Search for the cell housing the specified text and yield its [X, Y] center coordinate. 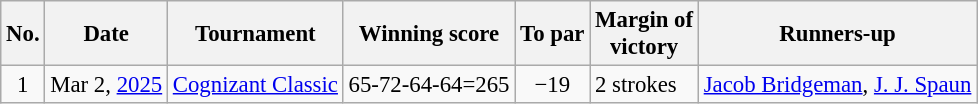
2 strokes [644, 85]
Jacob Bridgeman, J. J. Spaun [837, 85]
Mar 2, 2025 [106, 85]
Tournament [255, 34]
Runners-up [837, 34]
To par [552, 34]
No. [23, 34]
−19 [552, 85]
Date [106, 34]
Margin ofvictory [644, 34]
Winning score [429, 34]
Cognizant Classic [255, 85]
1 [23, 85]
65-72-64-64=265 [429, 85]
